Identify which cell holds the provided text, then report its (X, Y) central coordinate. 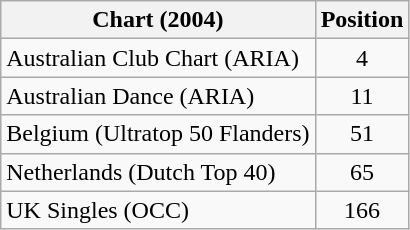
Australian Dance (ARIA) (158, 96)
Chart (2004) (158, 20)
65 (362, 172)
4 (362, 58)
Belgium (Ultratop 50 Flanders) (158, 134)
166 (362, 210)
Australian Club Chart (ARIA) (158, 58)
11 (362, 96)
51 (362, 134)
Netherlands (Dutch Top 40) (158, 172)
Position (362, 20)
UK Singles (OCC) (158, 210)
